Search for the cell housing the specified text and yield its (x, y) center coordinate. 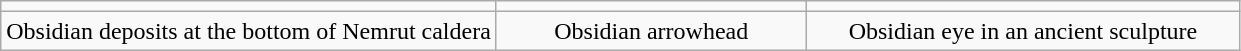
Obsidian deposits at the bottom of Nemrut caldera (249, 31)
Obsidian eye in an ancient sculpture (1023, 31)
Obsidian arrowhead (651, 31)
